Detect which cell encompasses the target text, then output its [x, y] center coordinate. 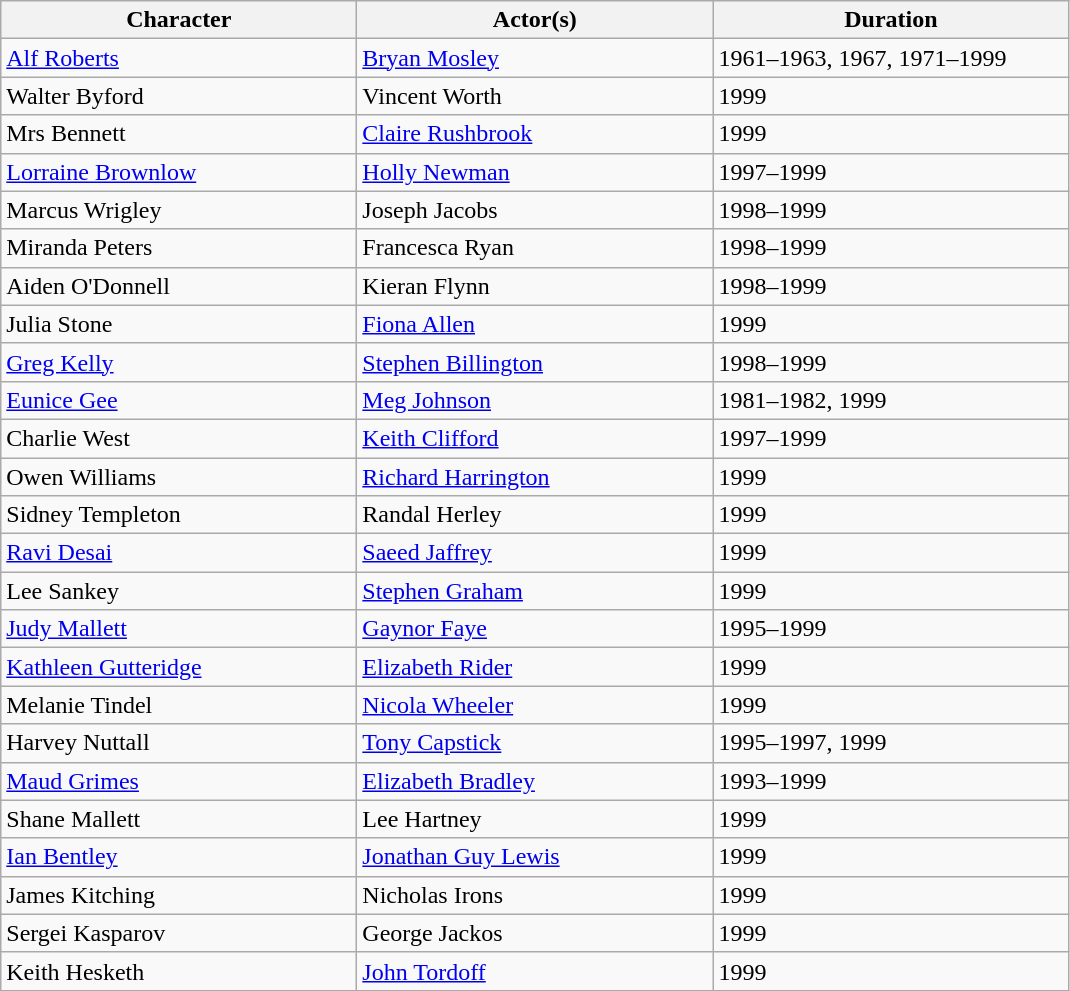
Lee Sankey [179, 591]
Joseph Jacobs [535, 210]
Richard Harrington [535, 477]
Aiden O'Donnell [179, 286]
1995–1999 [891, 629]
Francesca Ryan [535, 248]
Harvey Nuttall [179, 743]
Kieran Flynn [535, 286]
Owen Williams [179, 477]
Alf Roberts [179, 58]
Sergei Kasparov [179, 933]
Kathleen Gutteridge [179, 667]
Meg Johnson [535, 400]
Saeed Jaffrey [535, 553]
George Jackos [535, 933]
Shane Mallett [179, 819]
Miranda Peters [179, 248]
Judy Mallett [179, 629]
Marcus Wrigley [179, 210]
Character [179, 20]
Jonathan Guy Lewis [535, 857]
Eunice Gee [179, 400]
Nicola Wheeler [535, 705]
Holly Newman [535, 172]
Fiona Allen [535, 324]
1981–1982, 1999 [891, 400]
Nicholas Irons [535, 895]
Gaynor Faye [535, 629]
Stephen Billington [535, 362]
Duration [891, 20]
Ravi Desai [179, 553]
Tony Capstick [535, 743]
James Kitching [179, 895]
Melanie Tindel [179, 705]
Ian Bentley [179, 857]
Lorraine Brownlow [179, 172]
Elizabeth Bradley [535, 781]
Keith Clifford [535, 438]
Maud Grimes [179, 781]
Lee Hartney [535, 819]
Elizabeth Rider [535, 667]
Julia Stone [179, 324]
Vincent Worth [535, 96]
Claire Rushbrook [535, 134]
1993–1999 [891, 781]
Bryan Mosley [535, 58]
Randal Herley [535, 515]
Charlie West [179, 438]
Keith Hesketh [179, 971]
Actor(s) [535, 20]
1995–1997, 1999 [891, 743]
1961–1963, 1967, 1971–1999 [891, 58]
Stephen Graham [535, 591]
Mrs Bennett [179, 134]
Greg Kelly [179, 362]
Sidney Templeton [179, 515]
Walter Byford [179, 96]
John Tordoff [535, 971]
